Output the (x, y) coordinate of the center of the cell containing the given text.  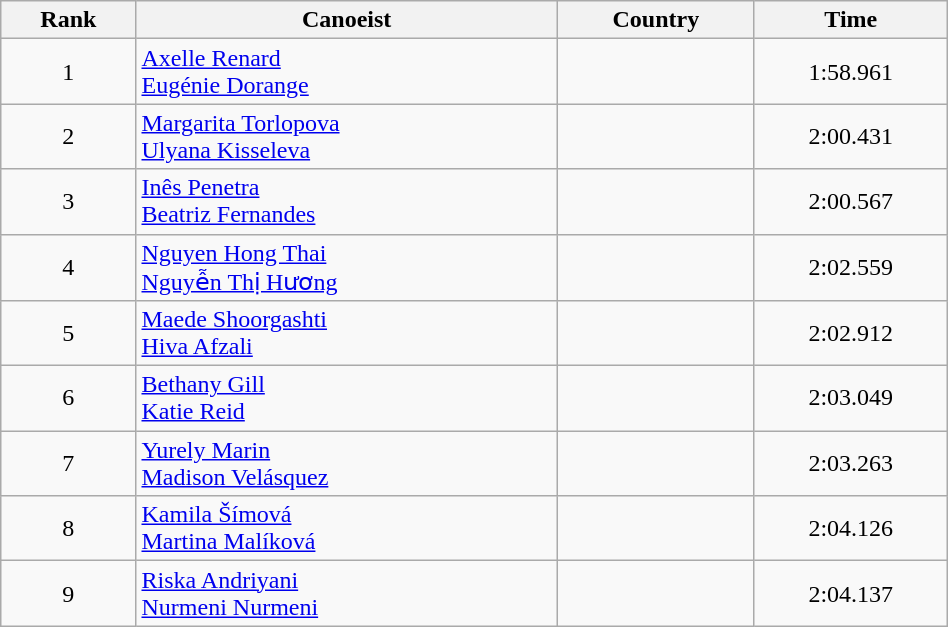
5 (68, 334)
9 (68, 594)
Kamila ŠímováMartina Malíková (346, 528)
2:03.263 (850, 464)
6 (68, 398)
Canoeist (346, 20)
Inês PenetraBeatriz Fernandes (346, 202)
Yurely MarinMadison Velásquez (346, 464)
Country (656, 20)
Margarita TorlopovaUlyana Kisseleva (346, 136)
8 (68, 528)
Axelle RenardEugénie Dorange (346, 72)
Nguyen Hong ThaiNguyễn Thị Hương (346, 268)
Riska AndriyaniNurmeni Nurmeni (346, 594)
2 (68, 136)
Rank (68, 20)
1 (68, 72)
2:04.126 (850, 528)
2:02.912 (850, 334)
2:04.137 (850, 594)
3 (68, 202)
4 (68, 268)
2:02.559 (850, 268)
7 (68, 464)
2:03.049 (850, 398)
1:58.961 (850, 72)
Maede ShoorgashtiHiva Afzali (346, 334)
2:00.431 (850, 136)
2:00.567 (850, 202)
Bethany GillKatie Reid (346, 398)
Time (850, 20)
